Return [x, y] of the center of cell containing provided text 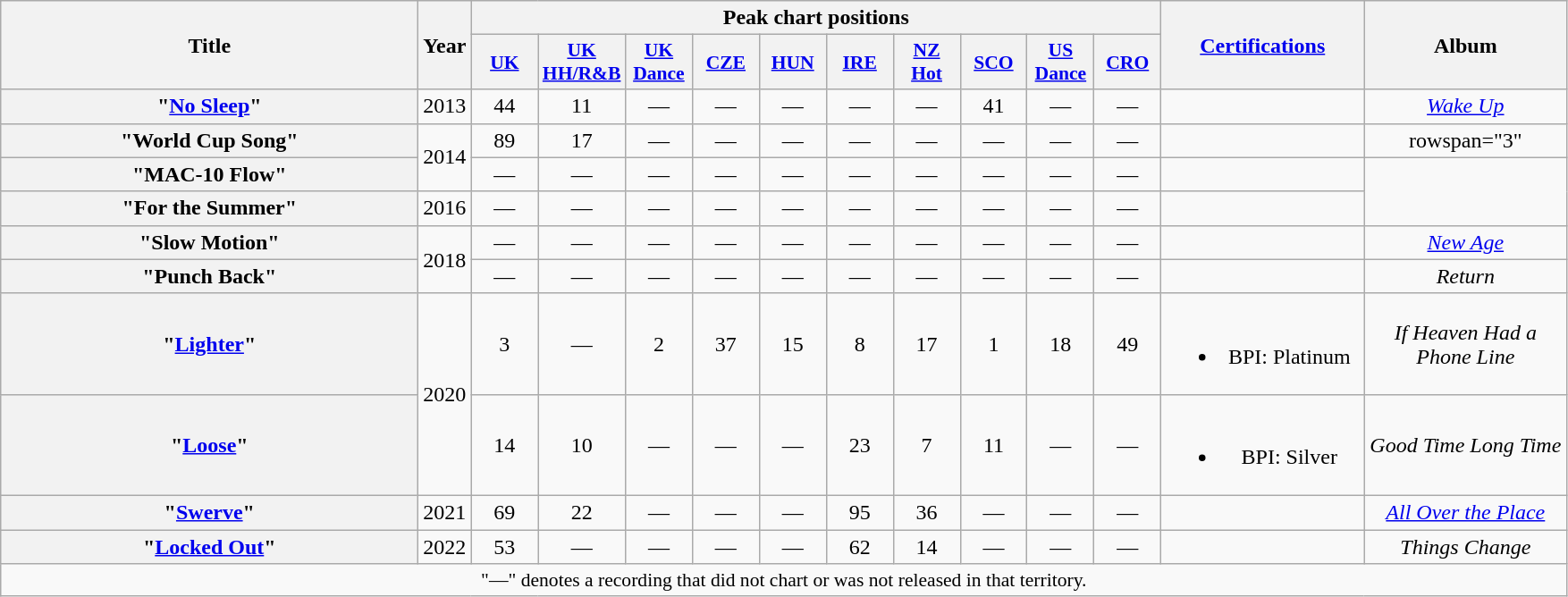
95 [860, 512]
BPI: Platinum [1262, 343]
NZHot [926, 63]
"Punch Back" [209, 276]
Good Time Long Time [1466, 445]
"For the Summer" [209, 208]
UK [504, 63]
10 [582, 445]
Peak chart positions [816, 18]
IRE [860, 63]
New Age [1466, 242]
2018 [445, 259]
"Swerve" [209, 512]
18 [1060, 343]
Wake Up [1466, 106]
22 [582, 512]
2021 [445, 512]
USDance [1060, 63]
2 [658, 343]
2020 [445, 394]
UKHH/R&B [582, 63]
37 [726, 343]
2016 [445, 208]
Return [1466, 276]
49 [1128, 343]
2014 [445, 157]
"No Sleep" [209, 106]
"Loose" [209, 445]
"—" denotes a recording that did not chart or was not released in that territory. [784, 580]
Things Change [1466, 546]
69 [504, 512]
"World Cup Song" [209, 140]
CRO [1128, 63]
7 [926, 445]
CZE [726, 63]
2013 [445, 106]
Title [209, 45]
"Slow Motion" [209, 242]
Year [445, 45]
3 [504, 343]
If Heaven Had a Phone Line [1466, 343]
89 [504, 140]
41 [994, 106]
15 [792, 343]
44 [504, 106]
23 [860, 445]
2022 [445, 546]
rowspan="3" [1466, 140]
"Lighter" [209, 343]
62 [860, 546]
All Over the Place [1466, 512]
Album [1466, 45]
8 [860, 343]
"MAC-10 Flow" [209, 174]
53 [504, 546]
HUN [792, 63]
1 [994, 343]
36 [926, 512]
UKDance [658, 63]
Certifications [1262, 45]
"Locked Out" [209, 546]
BPI: Silver [1262, 445]
SCO [994, 63]
